Search for the cell housing the specified text and yield its [x, y] center coordinate. 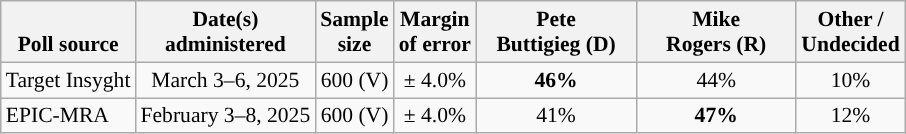
MikeRogers (R) [716, 32]
12% [850, 116]
41% [556, 116]
Marginof error [435, 32]
46% [556, 80]
EPIC-MRA [68, 116]
Other /Undecided [850, 32]
Samplesize [354, 32]
Date(s)administered [225, 32]
Target Insyght [68, 80]
47% [716, 116]
44% [716, 80]
10% [850, 80]
February 3–8, 2025 [225, 116]
PeteButtigieg (D) [556, 32]
Poll source [68, 32]
March 3–6, 2025 [225, 80]
